Return [X, Y] of the center of cell containing provided text 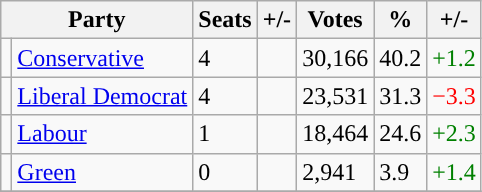
Votes [336, 20]
Liberal Democrat [102, 96]
+1.2 [454, 58]
Seats [225, 20]
24.6 [400, 134]
+2.3 [454, 134]
30,166 [336, 58]
% [400, 20]
0 [225, 172]
Party [97, 20]
3.9 [400, 172]
+1.4 [454, 172]
31.3 [400, 96]
2,941 [336, 172]
−3.3 [454, 96]
Green [102, 172]
40.2 [400, 58]
23,531 [336, 96]
1 [225, 134]
18,464 [336, 134]
Labour [102, 134]
Conservative [102, 58]
